Return (X, Y) of the center of cell containing provided text 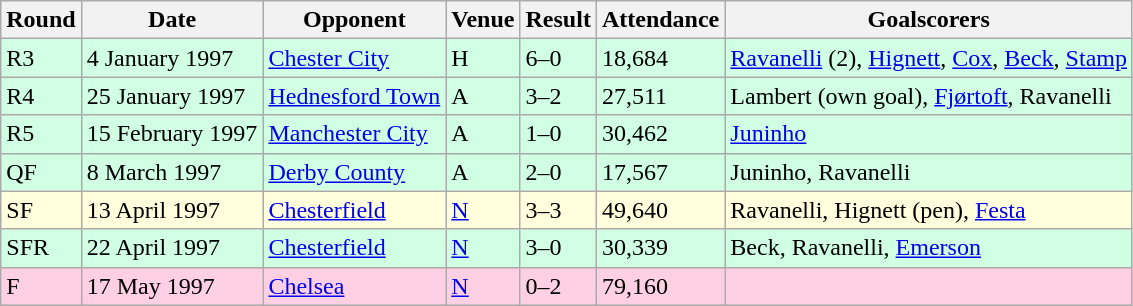
30,462 (660, 134)
H (483, 58)
3–2 (558, 96)
49,640 (660, 210)
Juninho, Ravanelli (929, 172)
8 March 1997 (172, 172)
Hednesford Town (354, 96)
Result (558, 20)
3–3 (558, 210)
25 January 1997 (172, 96)
R3 (41, 58)
SFR (41, 248)
Derby County (354, 172)
Venue (483, 20)
15 February 1997 (172, 134)
17,567 (660, 172)
6–0 (558, 58)
R4 (41, 96)
17 May 1997 (172, 286)
R5 (41, 134)
Juninho (929, 134)
3–0 (558, 248)
F (41, 286)
0–2 (558, 286)
Opponent (354, 20)
27,511 (660, 96)
SF (41, 210)
QF (41, 172)
Attendance (660, 20)
79,160 (660, 286)
13 April 1997 (172, 210)
Date (172, 20)
30,339 (660, 248)
2–0 (558, 172)
Round (41, 20)
1–0 (558, 134)
Chester City (354, 58)
Manchester City (354, 134)
Goalscorers (929, 20)
22 April 1997 (172, 248)
18,684 (660, 58)
4 January 1997 (172, 58)
Lambert (own goal), Fjørtoft, Ravanelli (929, 96)
Ravanelli, Hignett (pen), Festa (929, 210)
Ravanelli (2), Hignett, Cox, Beck, Stamp (929, 58)
Beck, Ravanelli, Emerson (929, 248)
Chelsea (354, 286)
